Search for the cell housing the specified text and yield its (X, Y) center coordinate. 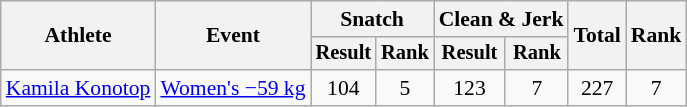
227 (596, 88)
Athlete (78, 36)
Event (232, 36)
5 (405, 88)
Clean & Jerk (502, 19)
Snatch (372, 19)
Total (596, 36)
104 (344, 88)
Kamila Konotop (78, 88)
Women's −59 kg (232, 88)
123 (470, 88)
